Extract the (x, y) coordinate from the center of the cell holding the provided text.  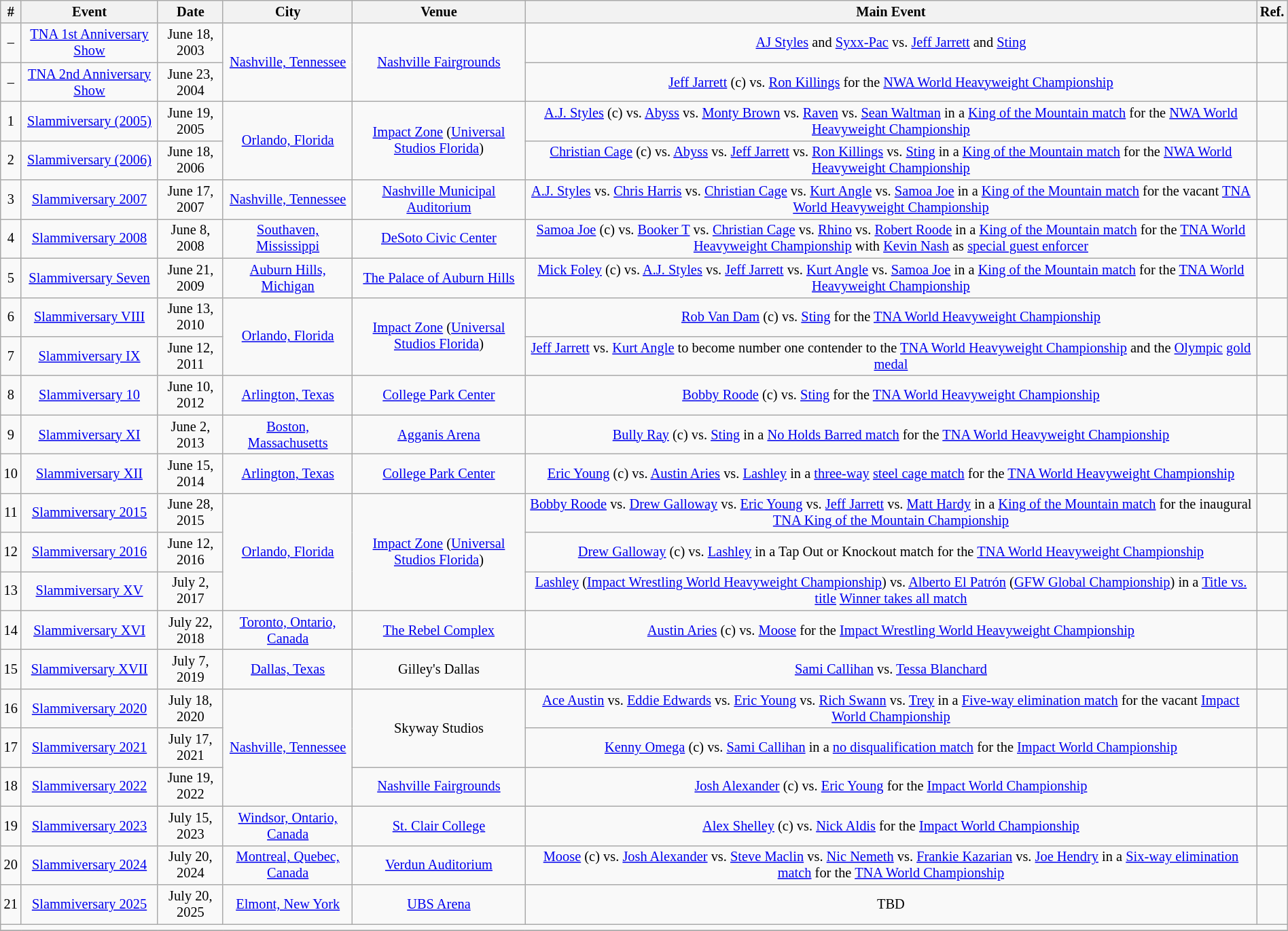
Lashley (Impact Wrestling World Heavyweight Championship) vs. Alberto El Patrón (GFW Global Championship) in a Title vs. title Winner takes all match (891, 591)
The Palace of Auburn Hills (439, 278)
Slammiversary (2005) (90, 121)
# (11, 12)
June 10, 2012 (190, 395)
3 (11, 200)
June 12, 2011 (190, 356)
15 (11, 669)
Southaven, Mississippi (287, 238)
DeSoto Civic Center (439, 238)
Slammiversary 10 (90, 395)
Slammiversary 2021 (90, 748)
Toronto, Ontario, Canada (287, 630)
Slammiversary XII (90, 473)
June 8, 2008 (190, 238)
June 15, 2014 (190, 473)
June 12, 2016 (190, 552)
Slammiversary IX (90, 356)
Slammiversary Seven (90, 278)
Boston, Massachusetts (287, 435)
June 2, 2013 (190, 435)
Ace Austin vs. Eddie Edwards vs. Eric Young vs. Rich Swann vs. Trey in a Five-way elimination match for the vacant Impact World Championship (891, 708)
Austin Aries (c) vs. Moose for the Impact Wrestling World Heavyweight Championship (891, 630)
Slammiversary 2022 (90, 786)
8 (11, 395)
TNA 2nd Anniversary Show (90, 82)
June 17, 2007 (190, 200)
10 (11, 473)
Jeff Jarrett (c) vs. Ron Killings for the NWA World Heavyweight Championship (891, 82)
June 13, 2010 (190, 317)
Eric Young (c) vs. Austin Aries vs. Lashley in a three-way steel cage match for the TNA World Heavyweight Championship (891, 473)
Christian Cage (c) vs. Abyss vs. Jeff Jarrett vs. Ron Killings vs. Sting in a King of the Mountain match for the NWA World Heavyweight Championship (891, 160)
July 20, 2024 (190, 865)
June 19, 2005 (190, 121)
Auburn Hills, Michigan (287, 278)
Josh Alexander (c) vs. Eric Young for the Impact World Championship (891, 786)
TBD (891, 904)
Slammiversary 2023 (90, 826)
July 22, 2018 (190, 630)
City (287, 12)
July 18, 2020 (190, 708)
Ref. (1272, 12)
June 21, 2009 (190, 278)
Alex Shelley (c) vs. Nick Aldis for the Impact World Championship (891, 826)
14 (11, 630)
TNA 1st Anniversary Show (90, 43)
July 15, 2023 (190, 826)
Slammiversary XI (90, 435)
June 23, 2004 (190, 82)
21 (11, 904)
July 7, 2019 (190, 669)
St. Clair College (439, 826)
July 20, 2025 (190, 904)
Bobby Roode (c) vs. Sting for the TNA World Heavyweight Championship (891, 395)
June 18, 2006 (190, 160)
Elmont, New York (287, 904)
Slammiversary VIII (90, 317)
Slammiversary XVII (90, 669)
Venue (439, 12)
1 (11, 121)
19 (11, 826)
Slammiversary 2016 (90, 552)
9 (11, 435)
Verdun Auditorium (439, 865)
July 17, 2021 (190, 748)
2 (11, 160)
Drew Galloway (c) vs. Lashley in a Tap Out or Knockout match for the TNA World Heavyweight Championship (891, 552)
Jeff Jarrett vs. Kurt Angle to become number one contender to the TNA World Heavyweight Championship and the Olympic gold medal (891, 356)
Skyway Studios (439, 728)
Montreal, Quebec, Canada (287, 865)
UBS Arena (439, 904)
7 (11, 356)
Slammiversary 2008 (90, 238)
Event (90, 12)
Slammiversary 2007 (90, 200)
11 (11, 513)
16 (11, 708)
Slammiversary (2006) (90, 160)
20 (11, 865)
5 (11, 278)
Agganis Arena (439, 435)
Dallas, Texas (287, 669)
Gilley's Dallas (439, 669)
18 (11, 786)
Slammiversary XV (90, 591)
Bully Ray (c) vs. Sting in a No Holds Barred match for the TNA World Heavyweight Championship (891, 435)
Main Event (891, 12)
13 (11, 591)
Slammiversary 2015 (90, 513)
4 (11, 238)
Sami Callihan vs. Tessa Blanchard (891, 669)
June 28, 2015 (190, 513)
June 19, 2022 (190, 786)
Windsor, Ontario, Canada (287, 826)
A.J. Styles (c) vs. Abyss vs. Monty Brown vs. Raven vs. Sean Waltman in a King of the Mountain match for the NWA World Heavyweight Championship (891, 121)
Slammiversary XVI (90, 630)
Rob Van Dam (c) vs. Sting for the TNA World Heavyweight Championship (891, 317)
12 (11, 552)
Nashville Municipal Auditorium (439, 200)
Slammiversary 2025 (90, 904)
AJ Styles and Syxx-Pac vs. Jeff Jarrett and Sting (891, 43)
Kenny Omega (c) vs. Sami Callihan in a no disqualification match for the Impact World Championship (891, 748)
6 (11, 317)
Date (190, 12)
Slammiversary 2024 (90, 865)
June 18, 2003 (190, 43)
17 (11, 748)
Slammiversary 2020 (90, 708)
July 2, 2017 (190, 591)
The Rebel Complex (439, 630)
